Locate the cell with the specified text and output its [X, Y] center coordinate. 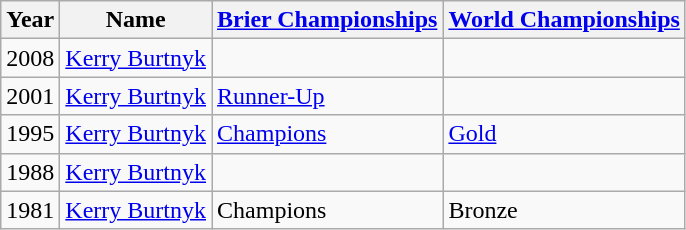
Bronze [564, 210]
Brier Championships [328, 20]
1981 [30, 210]
1988 [30, 172]
2008 [30, 58]
2001 [30, 96]
Gold [564, 134]
Runner-Up [328, 96]
1995 [30, 134]
Year [30, 20]
World Championships [564, 20]
Name [136, 20]
